Scan for the cell matching the given text and deliver its (x, y) coordinate at center. 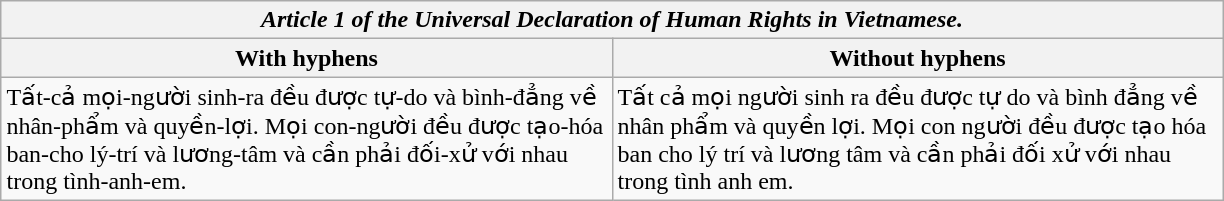
With hyphens (306, 58)
Article 1 of the Universal Declaration of Human Rights in Vietnamese. (612, 20)
Without hyphens (918, 58)
